Pinpoint the cell where the given text exists, returning its [X, Y] midpoint coordinate. 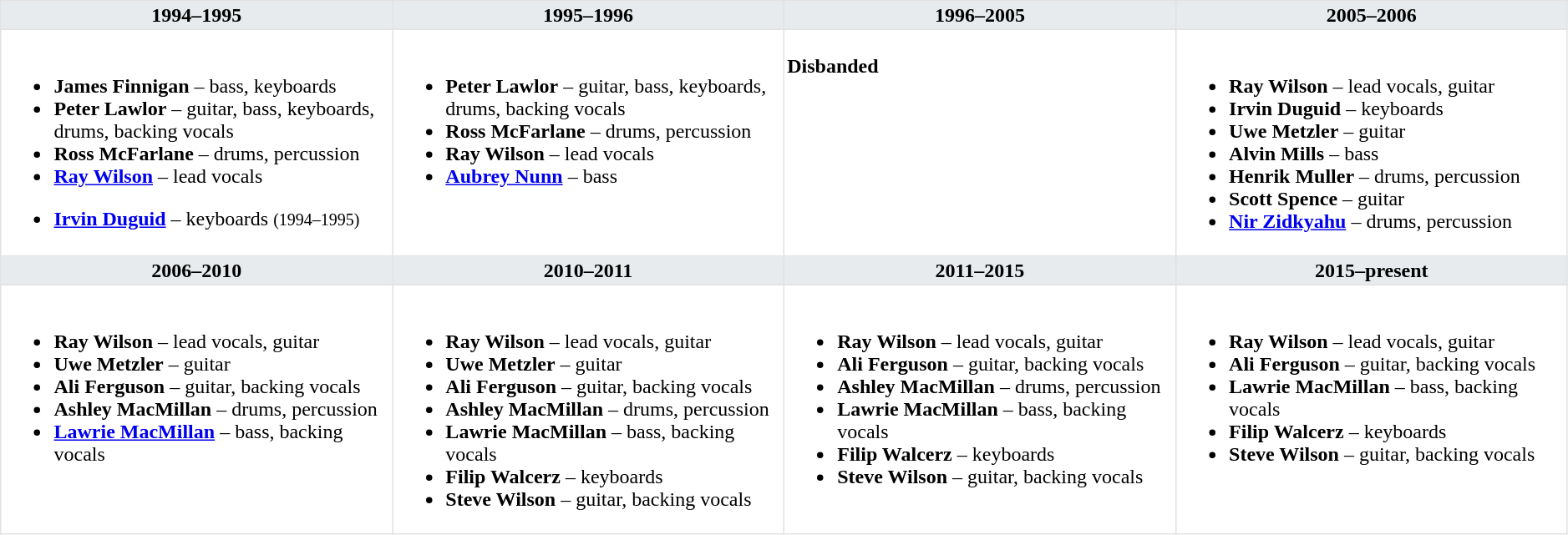
2006–2010 [197, 270]
2005–2006 [1372, 15]
Peter Lawlor – guitar, bass, keyboards, drums, backing vocalsRoss McFarlane – drums, percussionRay Wilson – lead vocalsAubrey Nunn – bass [588, 143]
2015–present [1372, 270]
1995–1996 [588, 15]
2011–2015 [979, 270]
1994–1995 [197, 15]
1996–2005 [979, 15]
2010–2011 [588, 270]
Disbanded [979, 143]
